Search for the cell housing the specified text and yield its (x, y) center coordinate. 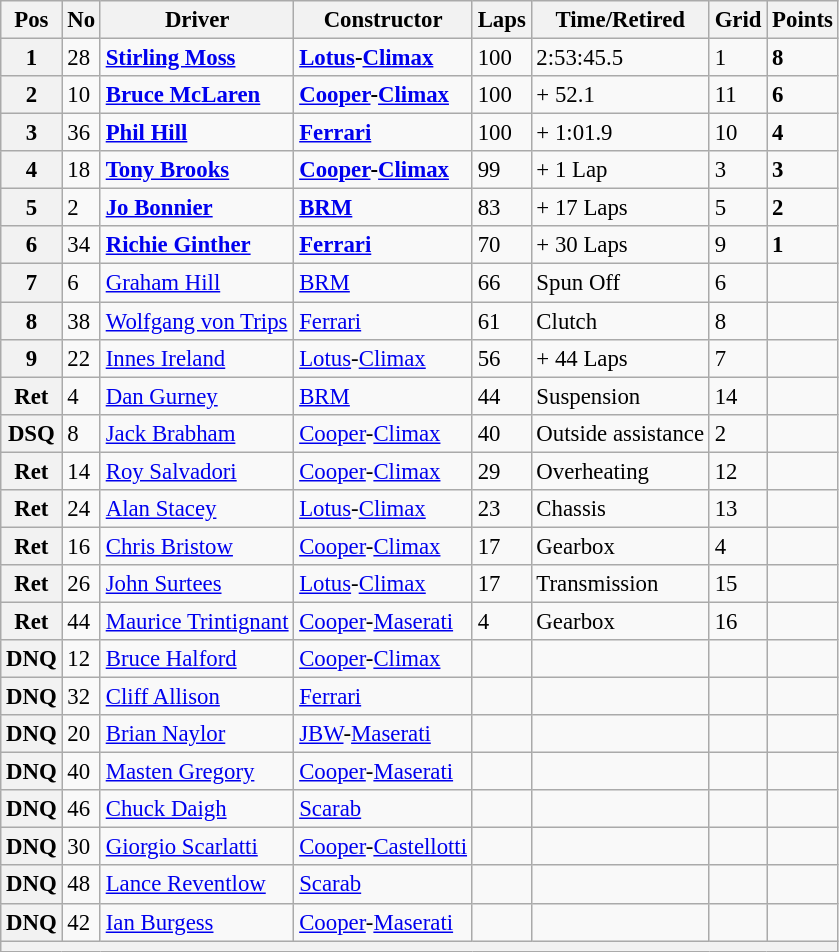
Chassis (620, 509)
Ian Burgess (196, 922)
Grid (738, 20)
+ 1:01.9 (620, 133)
JBW-Maserati (383, 734)
34 (81, 245)
Innes Ireland (196, 358)
Cooper-Castellotti (383, 847)
Outside assistance (620, 433)
Bruce McLaren (196, 95)
Spun Off (620, 283)
28 (81, 58)
+ 52.1 (620, 95)
Giorgio Scarlatti (196, 847)
99 (502, 170)
Phil Hill (196, 133)
Transmission (620, 584)
Chris Bristow (196, 546)
Jack Brabham (196, 433)
2:53:45.5 (620, 58)
Jo Bonnier (196, 208)
+ 17 Laps (620, 208)
Cliff Allison (196, 697)
Roy Salvadori (196, 471)
Lance Reventlow (196, 885)
+ 1 Lap (620, 170)
Clutch (620, 321)
Masten Gregory (196, 772)
66 (502, 283)
36 (81, 133)
+ 30 Laps (620, 245)
23 (502, 509)
46 (81, 809)
Graham Hill (196, 283)
15 (738, 584)
18 (81, 170)
32 (81, 697)
Time/Retired (620, 20)
Maurice Trintignant (196, 621)
No (81, 20)
29 (502, 471)
22 (81, 358)
Bruce Halford (196, 659)
Points (802, 20)
30 (81, 847)
20 (81, 734)
Dan Gurney (196, 396)
Pos (32, 20)
Richie Ginther (196, 245)
56 (502, 358)
83 (502, 208)
13 (738, 509)
11 (738, 95)
Alan Stacey (196, 509)
Laps (502, 20)
Tony Brooks (196, 170)
Brian Naylor (196, 734)
42 (81, 922)
+ 44 Laps (620, 358)
48 (81, 885)
Overheating (620, 471)
Suspension (620, 396)
DSQ (32, 433)
61 (502, 321)
Stirling Moss (196, 58)
Driver (196, 20)
Chuck Daigh (196, 809)
24 (81, 509)
26 (81, 584)
Constructor (383, 20)
Wolfgang von Trips (196, 321)
70 (502, 245)
John Surtees (196, 584)
38 (81, 321)
